Find where the given text appears and provide that cell's center as (X, Y) coordinate. 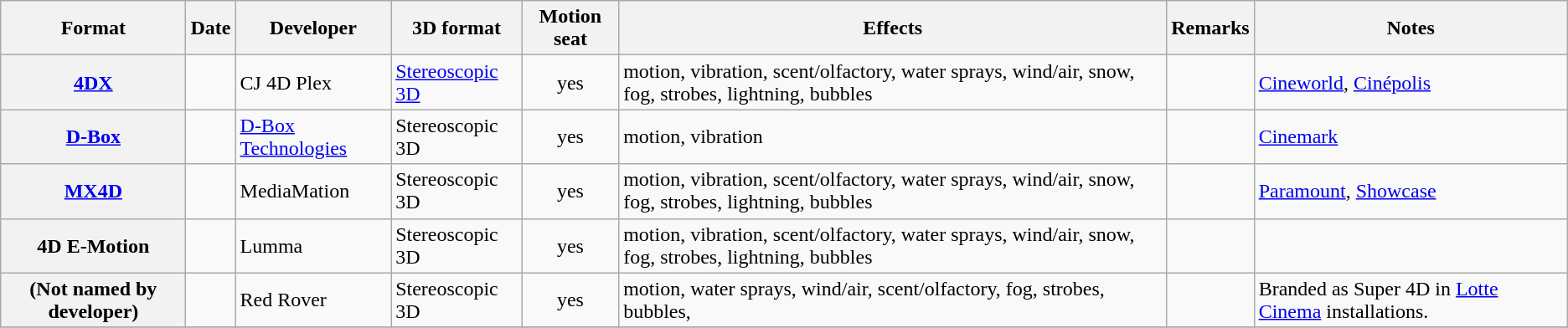
4D E-Motion (94, 246)
MediaMation (313, 191)
Cinemark (1411, 137)
Cineworld, Cinépolis (1411, 82)
motion, water sprays, wind/air, scent/olfactory, fog, strobes, bubbles, (893, 300)
3D format (457, 28)
Format (94, 28)
D-Box Technologies (313, 137)
MX4D (94, 191)
D-Box (94, 137)
Motion seat (570, 28)
Lumma (313, 246)
4DX (94, 82)
Effects (893, 28)
Date (211, 28)
Developer (313, 28)
CJ 4D Plex (313, 82)
Paramount, Showcase (1411, 191)
Red Rover (313, 300)
Remarks (1210, 28)
motion, vibration (893, 137)
(Not named by developer) (94, 300)
Branded as Super 4D in Lotte Cinema installations. (1411, 300)
Notes (1411, 28)
